Capture the cell that displays the provided text and extract its (X, Y) central coordinate. 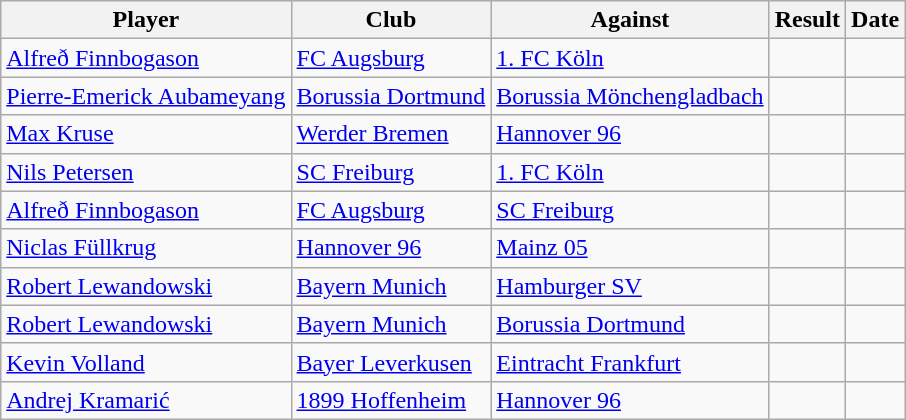
Nils Petersen (146, 172)
Mainz 05 (630, 248)
Against (630, 20)
Hamburger SV (630, 286)
Result (807, 20)
Club (391, 20)
Bayer Leverkusen (391, 362)
Player (146, 20)
Kevin Volland (146, 362)
Werder Bremen (391, 134)
1899 Hoffenheim (391, 400)
Andrej Kramarić (146, 400)
Pierre-Emerick Aubameyang (146, 96)
Date (876, 20)
Borussia Mönchengladbach (630, 96)
Niclas Füllkrug (146, 248)
Max Kruse (146, 134)
Eintracht Frankfurt (630, 362)
